Detect which cell encompasses the target text, then output its (X, Y) center coordinate. 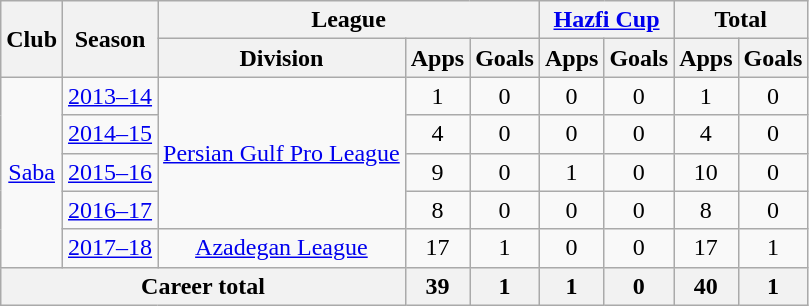
2016–17 (110, 210)
Saba (32, 172)
Season (110, 39)
2015–16 (110, 172)
League (349, 20)
2013–14 (110, 96)
Total (741, 20)
Azadegan League (282, 248)
2017–18 (110, 248)
9 (437, 172)
Hazfi Cup (606, 20)
Club (32, 39)
Division (282, 58)
10 (706, 172)
40 (706, 286)
39 (437, 286)
Persian Gulf Pro League (282, 153)
Career total (203, 286)
2014–15 (110, 134)
